For the text-containing cell, return its midpoint in (x, y) coordinate format. 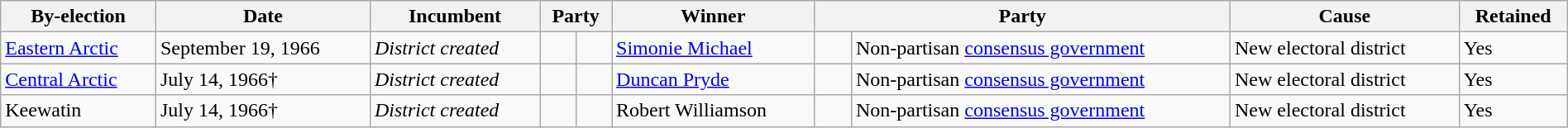
Duncan Pryde (713, 79)
Central Arctic (79, 79)
Robert Williamson (713, 111)
By-election (79, 17)
Date (263, 17)
Keewatin (79, 111)
Eastern Arctic (79, 48)
September 19, 1966 (263, 48)
Retained (1513, 17)
Winner (713, 17)
Cause (1345, 17)
Simonie Michael (713, 48)
Incumbent (455, 17)
